Identify which cell holds the provided text, then report its [x, y] central coordinate. 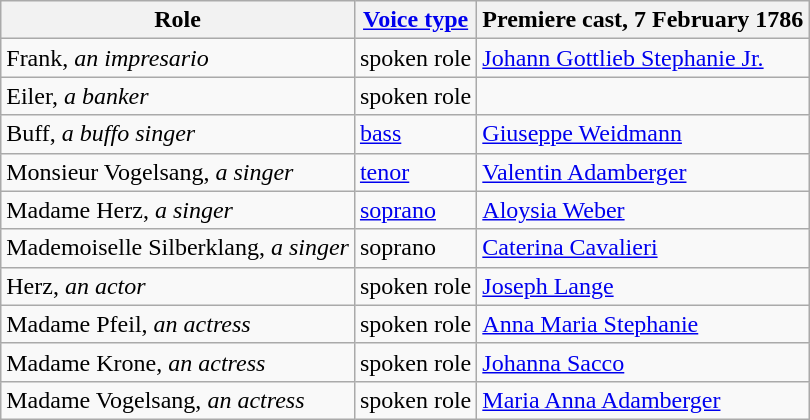
Madame Vogelsang, an actress [178, 400]
tenor [415, 172]
Joseph Lange [643, 286]
Herz, an actor [178, 286]
Madame Krone, an actress [178, 362]
Valentin Adamberger [643, 172]
Aloysia Weber [643, 210]
Mademoiselle Silberklang, a singer [178, 248]
bass [415, 134]
Role [178, 20]
Maria Anna Adamberger [643, 400]
Buff, a buffo singer [178, 134]
Johann Gottlieb Stephanie Jr. [643, 58]
Anna Maria Stephanie [643, 324]
Voice type [415, 20]
Giuseppe Weidmann [643, 134]
Frank, an impresario [178, 58]
Premiere cast, 7 February 1786 [643, 20]
Madame Pfeil, an actress [178, 324]
Caterina Cavalieri [643, 248]
Johanna Sacco [643, 362]
Madame Herz, a singer [178, 210]
Monsieur Vogelsang, a singer [178, 172]
Eiler, a banker [178, 96]
